Search for the cell housing the specified text and yield its (X, Y) center coordinate. 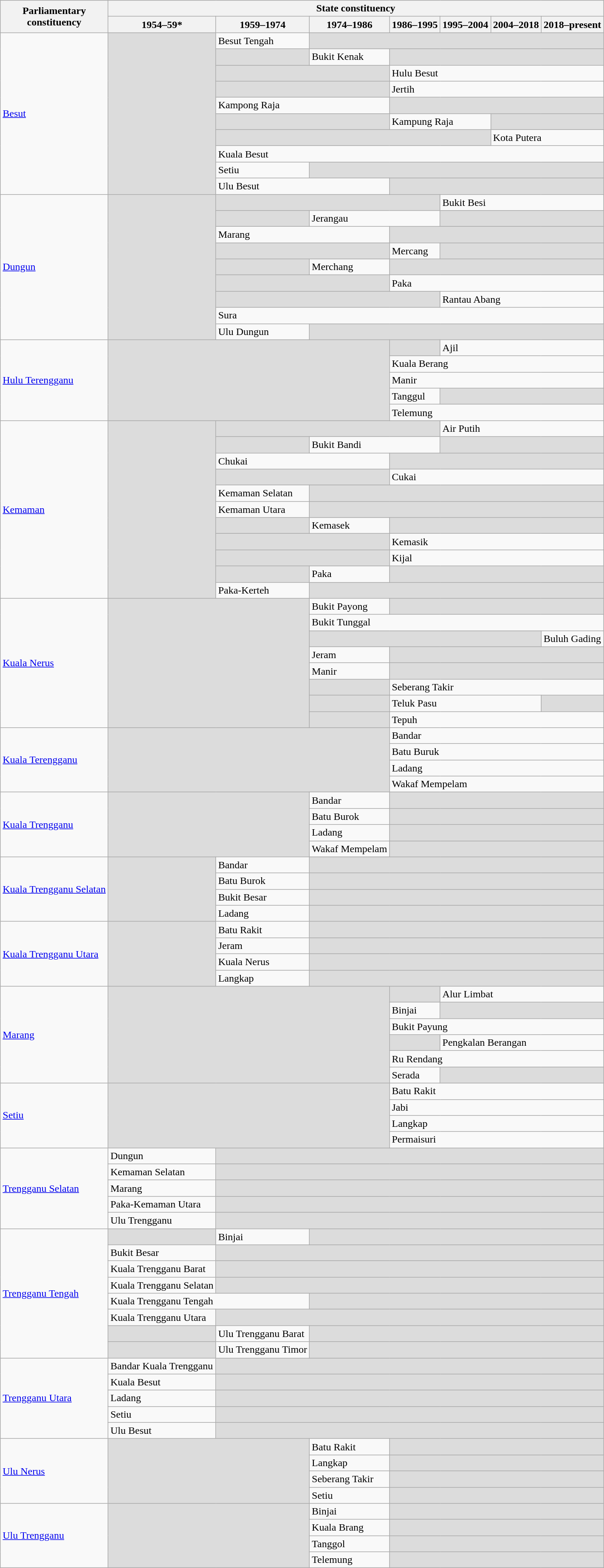
Pengkalan Berangan (522, 1043)
1995–2004 (466, 25)
Serada (415, 1075)
1959–1974 (262, 25)
1974–1986 (350, 25)
Merchang (350, 267)
Ulu Trengganu Barat (262, 1334)
Kuala Trengganu (54, 825)
Trengganu Tengah (54, 1293)
Teluk Pasu (466, 703)
Ru Rendang (497, 1059)
Tanggul (415, 396)
Paka-Kemaman Utara (162, 1204)
Jabi (497, 1107)
Kijal (497, 558)
Ulu Nerus (54, 1471)
Air Putih (522, 428)
Ajil (522, 348)
Cukai (497, 477)
Kemasek (350, 526)
2004–2018 (516, 25)
Batu Buruk (497, 752)
Bandar Kuala Trengganu (162, 1366)
Kampong Raja (302, 105)
Jerangau (375, 219)
Kemaman Utara (262, 510)
Besut (54, 114)
2018–present (573, 25)
State constituency (356, 8)
Parliamentaryconstituency (54, 17)
Bukit Payong (350, 606)
Besut Tengah (262, 41)
Bukit Payung (497, 1027)
Hulu Terengganu (54, 380)
Kuala Trengganu Tengah (209, 1301)
Kuala Brang (350, 1528)
Sura (409, 315)
Kota Putera (547, 138)
Kuala Terengganu (54, 760)
Kemasik (497, 542)
1954–59* (162, 25)
Tepuh (497, 720)
Mercang (415, 251)
1986–1995 (415, 25)
Bukit Bandi (375, 445)
Buluh Gading (573, 639)
Ulu Dungun (262, 332)
Chukai (302, 461)
Permaisuri (497, 1140)
Kampung Raja (440, 121)
Kemaman (54, 510)
Bukit Besi (522, 203)
Jertih (497, 89)
Alur Limbat (522, 994)
Trengganu Selatan (54, 1188)
Kuala Trengganu Barat (162, 1269)
Trengganu Utara (54, 1398)
Ulu Trengganu Timor (262, 1350)
Rantau Abang (522, 299)
Bukit Kenak (350, 57)
Hulu Besut (497, 73)
Bukit Tunggal (457, 622)
Kuala Berang (497, 364)
Paka-Kerteh (262, 590)
Tanggol (350, 1544)
